Determine the [X, Y] coordinate at the center of the cell enclosing the given text.  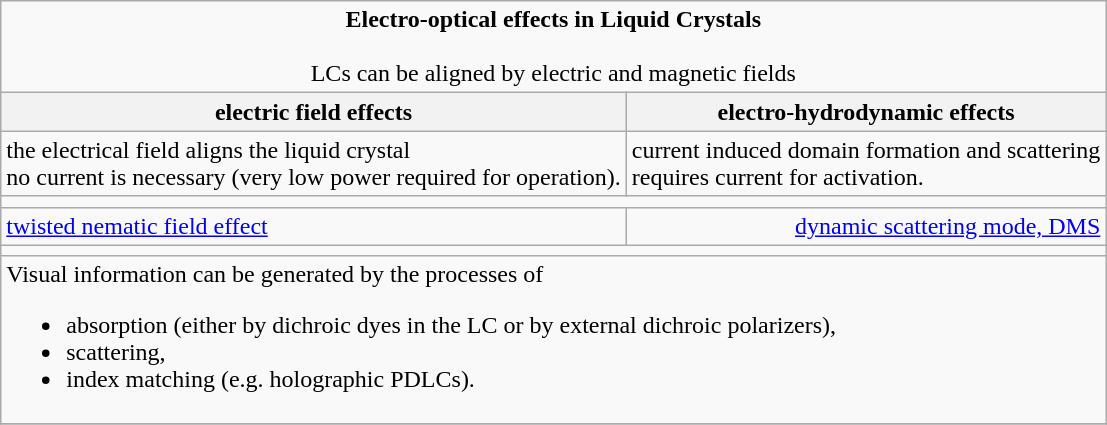
the electrical field aligns the liquid crystalno current is necessary (very low power required for operation). [314, 164]
electro-hydrodynamic effects [866, 112]
dynamic scattering mode, DMS [866, 226]
electric field effects [314, 112]
twisted nematic field effect [314, 226]
current induced domain formation and scatteringrequires current for activation. [866, 164]
Electro-optical effects in Liquid CrystalsLCs can be aligned by electric and magnetic fields [554, 47]
